Determine the (x, y) coordinate at the center of the cell enclosing the given text.  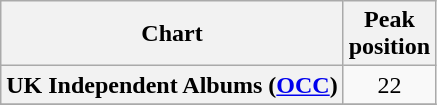
UK Independent Albums (OCC) (172, 85)
Chart (172, 34)
Peakposition (389, 34)
22 (389, 85)
